Scan for the cell matching the given text and deliver its (X, Y) coordinate at center. 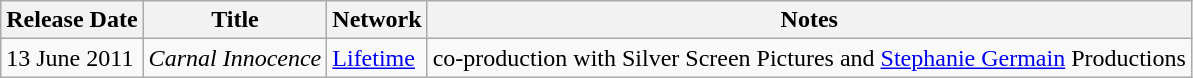
Notes (809, 20)
co-production with Silver Screen Pictures and Stephanie Germain Productions (809, 58)
Title (235, 20)
Lifetime (377, 58)
Carnal Innocence (235, 58)
Release Date (72, 20)
13 June 2011 (72, 58)
Network (377, 20)
